Provide the [x, y] coordinate of the cell's center where the given text is located.  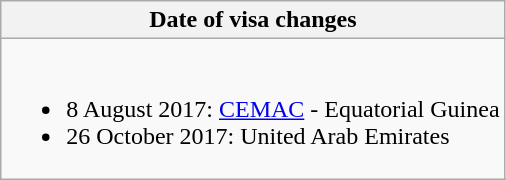
8 August 2017: CEMAC - Equatorial Guinea26 October 2017: United Arab Emirates [253, 109]
Date of visa changes [253, 20]
